For the text-containing cell, return its midpoint in (X, Y) coordinate format. 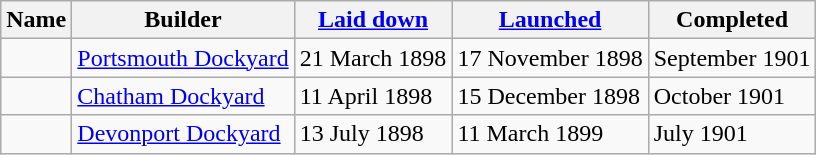
21 March 1898 (373, 58)
Chatham Dockyard (183, 96)
September 1901 (732, 58)
Launched (550, 20)
13 July 1898 (373, 134)
11 April 1898 (373, 96)
11 March 1899 (550, 134)
July 1901 (732, 134)
17 November 1898 (550, 58)
Laid down (373, 20)
15 December 1898 (550, 96)
October 1901 (732, 96)
Devonport Dockyard (183, 134)
Name (36, 20)
Completed (732, 20)
Portsmouth Dockyard (183, 58)
Builder (183, 20)
